Determine the (X, Y) coordinate at the center of the cell enclosing the given text.  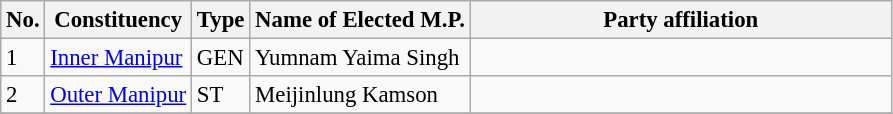
Outer Manipur (118, 95)
1 (23, 58)
Constituency (118, 20)
ST (221, 95)
Inner Manipur (118, 58)
Party affiliation (680, 20)
Name of Elected M.P. (360, 20)
Type (221, 20)
2 (23, 95)
No. (23, 20)
Meijinlung Kamson (360, 95)
Yumnam Yaima Singh (360, 58)
GEN (221, 58)
